Output the [X, Y] coordinate of the center of the cell containing the given text.  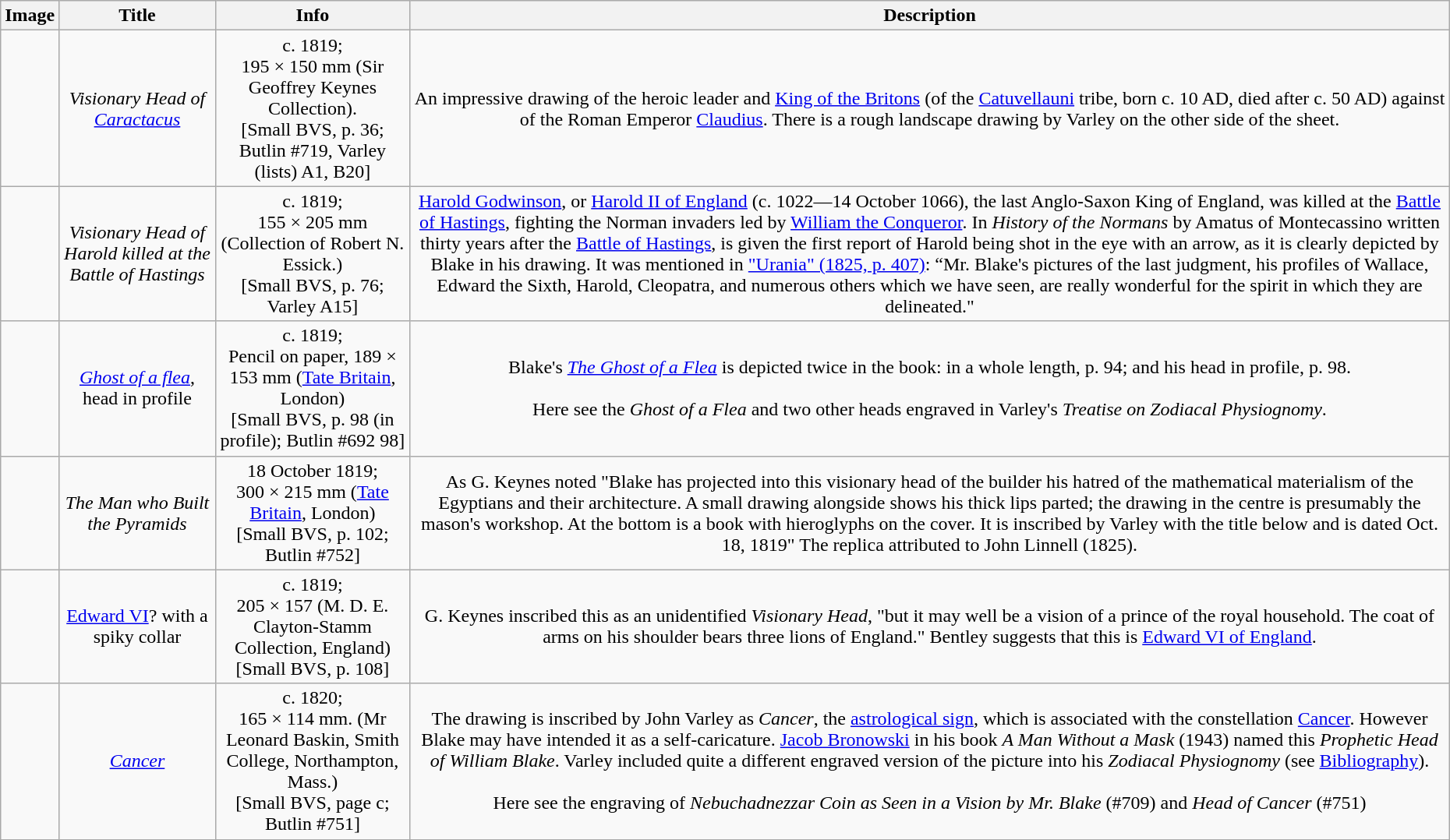
Visionary Head of Harold killed at the Battle of Hastings [137, 254]
c. 1819; Pencil on paper, 189 × 153 mm (Tate Britain, London) [Small BVS, p. 98 (in profile); Butlin #692 98] [313, 388]
Edward VI? with a spiky collar [137, 626]
Description [930, 16]
The Man who Built the Pyramids [137, 513]
Info [313, 16]
c. 1819; 205 × 157 (M. D. E. Clayton-Stamm Collection, England) [Small BVS, p. 108] [313, 626]
c. 1820; 165 × 114 mm. (Mr Leonard Baskin, Smith College, Northampton, Mass.) [Small BVS, page c; Butlin #751] [313, 761]
Ghost of a flea, head in profile [137, 388]
Cancer [137, 761]
Visionary Head of Caractacus [137, 108]
Image [30, 16]
18 October 1819; 300 × 215 mm (Tate Britain, London) [Small BVS, p. 102; Butlin #752] [313, 513]
c. 1819; 195 × 150 mm (Sir Geoffrey Keynes Collection). [Small BVS, p. 36; Butlin #719, Varley (lists) A1, B20] [313, 108]
Title [137, 16]
c. 1819; 155 × 205 mm (Collection of Robert N. Essick.) [Small BVS, p. 76; Varley A15] [313, 254]
